Provide the [x, y] coordinate of the cell's center where the given text is located.  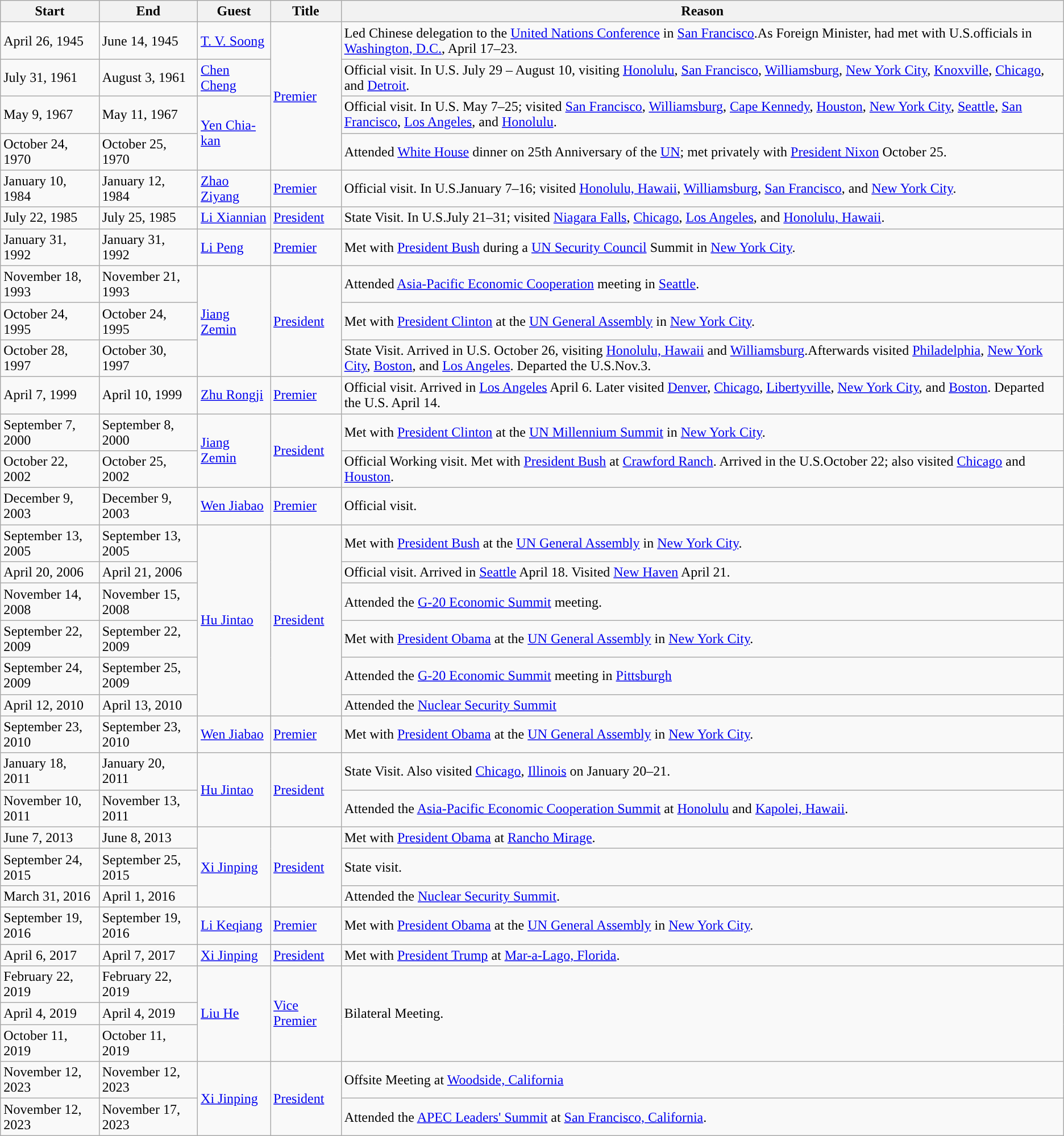
Li Peng [234, 247]
Met with President Clinton at the UN Millennium Summit in New York City. [703, 432]
Start [50, 11]
Attended the Asia-Pacific Economic Cooperation Summit at Honolulu and Kapolei, Hawaii. [703, 809]
October 30, 1997 [148, 358]
Reason [703, 11]
September 25, 2009 [148, 675]
Attended the G-20 Economic Summit meeting in Pittsburgh [703, 675]
April 6, 2017 [50, 955]
Official visit. In U.S. July 29 – August 10, visiting Honolulu, San Francisco, Williamsburg, New York City, Knoxville, Chicago, and Detroit. [703, 77]
End [148, 11]
July 22, 1985 [50, 218]
State Visit. In U.S.July 21–31; visited Niagara Falls, Chicago, Los Angeles, and Honolulu, Hawaii. [703, 218]
Offsite Meeting at Woodside, California [703, 1080]
April 1, 2016 [148, 896]
September 7, 2000 [50, 432]
April 20, 2006 [50, 573]
Attended the Nuclear Security Summit [703, 705]
March 31, 2016 [50, 896]
April 7, 2017 [148, 955]
September 8, 2000 [148, 432]
Title [306, 11]
Yen Chia-kan [234, 133]
October 25, 1970 [148, 151]
September 24, 2015 [50, 866]
Bilateral Meeting. [703, 1014]
State visit. [703, 866]
April 13, 2010 [148, 705]
Official Working visit. Met with President Bush at Crawford Ranch. Arrived in the U.S.October 22; also visited Chicago and Houston. [703, 470]
Li Xiannian [234, 218]
Met with President Bush during a UN Security Council Summit in New York City. [703, 247]
November 13, 2011 [148, 809]
State Visit. Also visited Chicago, Illinois on January 20–21. [703, 771]
January 10, 1984 [50, 189]
July 25, 1985 [148, 218]
T. V. Soong [234, 41]
January 20, 2011 [148, 771]
Official visit. [703, 506]
August 3, 1961 [148, 77]
Attended the APEC Leaders' Summit at San Francisco, California. [703, 1117]
January 12, 1984 [148, 189]
November 17, 2023 [148, 1117]
October 25, 2002 [148, 470]
Attended White House dinner on 25th Anniversary of the UN; met privately with President Nixon October 25. [703, 151]
Met with President Trump at Mar-a-Lago, Florida. [703, 955]
January 18, 2011 [50, 771]
April 7, 1999 [50, 395]
September 25, 2015 [148, 866]
June 8, 2013 [148, 838]
Official visit. In U.S.January 7–16; visited Honolulu, Hawaii, Williamsburg, San Francisco, and New York City. [703, 189]
April 10, 1999 [148, 395]
May 9, 1967 [50, 115]
Vice Premier [306, 1014]
October 22, 2002 [50, 470]
Zhu Rongji [234, 395]
Liu He [234, 1014]
April 12, 2010 [50, 705]
September 24, 2009 [50, 675]
June 14, 1945 [148, 41]
Official visit. Arrived in Seattle April 18. Visited New Haven April 21. [703, 573]
Official visit. Arrived in Los Angeles April 6. Later visited Denver, Chicago, Libertyville, New York City, and Boston. Departed the U.S. April 14. [703, 395]
June 7, 2013 [50, 838]
October 24, 1970 [50, 151]
Attended the G-20 Economic Summit meeting. [703, 602]
October 28, 1997 [50, 358]
July 31, 1961 [50, 77]
Guest [234, 11]
Chen Cheng [234, 77]
Attended Asia-Pacific Economic Cooperation meeting in Seattle. [703, 284]
Zhao Ziyang [234, 189]
November 14, 2008 [50, 602]
Met with President Clinton at the UN General Assembly in New York City. [703, 321]
April 26, 1945 [50, 41]
November 15, 2008 [148, 602]
Attended the Nuclear Security Summit. [703, 896]
Met with President Obama at Rancho Mirage. [703, 838]
Li Keqiang [234, 926]
Met with President Bush at the UN General Assembly in New York City. [703, 544]
May 11, 1967 [148, 115]
April 21, 2006 [148, 573]
November 21, 1993 [148, 284]
November 10, 2011 [50, 809]
November 18, 1993 [50, 284]
